Pinpoint the cell where the given text exists, returning its (X, Y) midpoint coordinate. 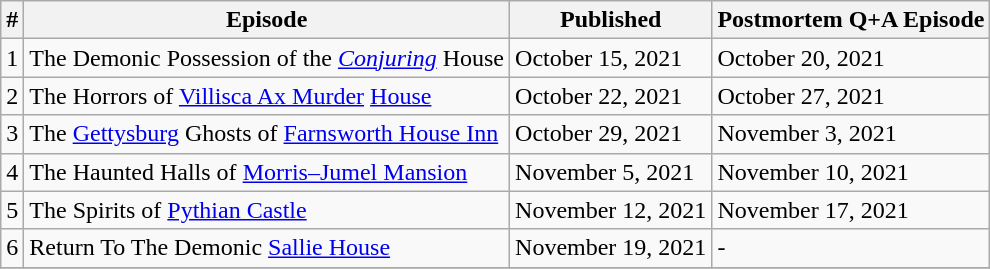
1 (12, 58)
October 22, 2021 (611, 96)
The Spirits of Pythian Castle (267, 210)
5 (12, 210)
6 (12, 248)
2 (12, 96)
October 29, 2021 (611, 134)
November 3, 2021 (851, 134)
# (12, 20)
The Gettysburg Ghosts of Farnsworth House Inn (267, 134)
Published (611, 20)
November 19, 2021 (611, 248)
Postmortem Q+A Episode (851, 20)
November 5, 2021 (611, 172)
October 20, 2021 (851, 58)
4 (12, 172)
The Haunted Halls of Morris–Jumel Mansion (267, 172)
- (851, 248)
October 27, 2021 (851, 96)
October 15, 2021 (611, 58)
Episode (267, 20)
November 17, 2021 (851, 210)
3 (12, 134)
Return To The Demonic Sallie House (267, 248)
The Horrors of Villisca Ax Murder House (267, 96)
November 12, 2021 (611, 210)
November 10, 2021 (851, 172)
The Demonic Possession of the Conjuring House (267, 58)
